Output the (X, Y) coordinate of the center of the cell containing the given text.  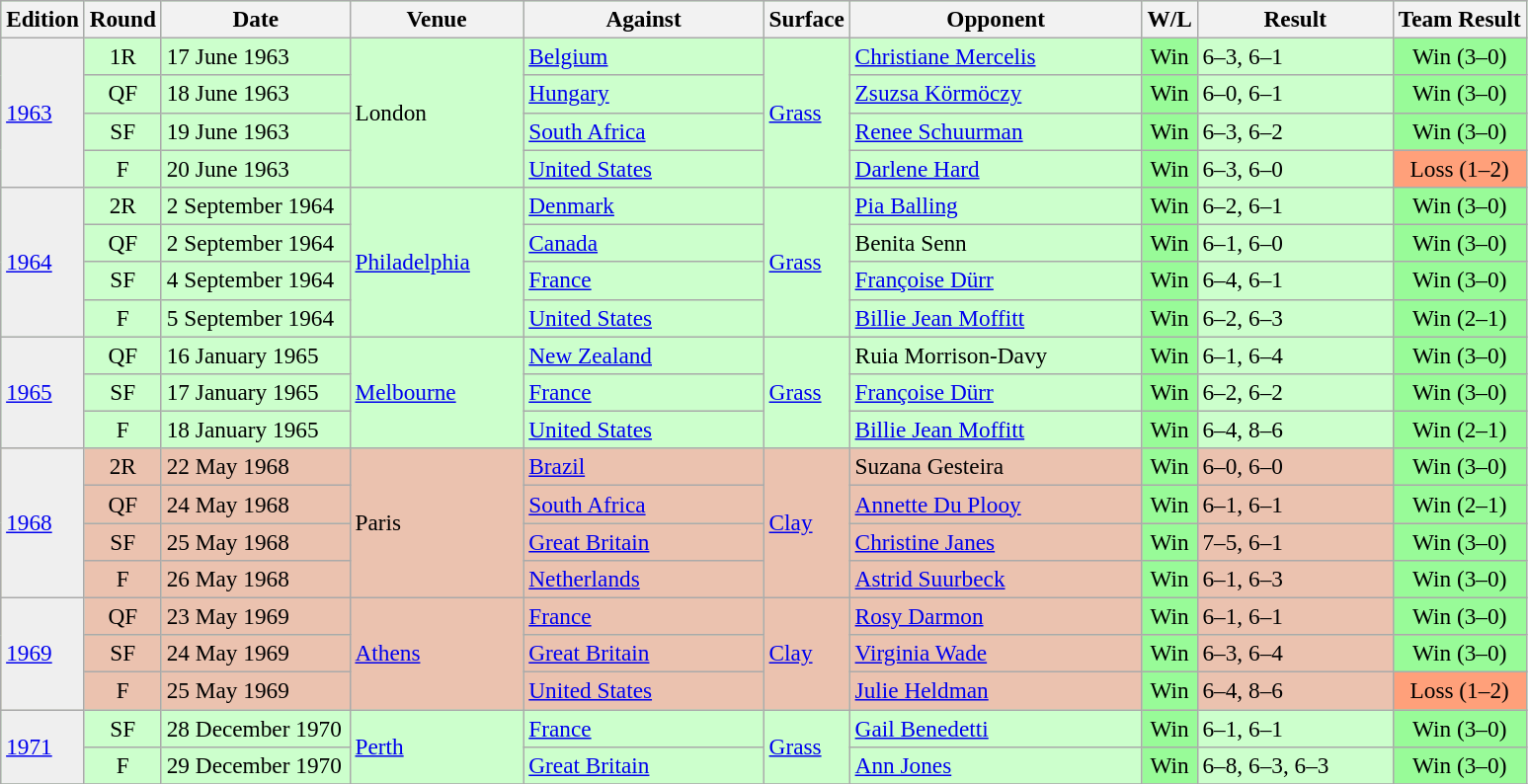
6–1, 6–4 (1295, 354)
6–4, 6–1 (1295, 280)
6–8, 6–3, 6–3 (1295, 765)
Denmark (644, 205)
Result (1295, 19)
Date (255, 19)
19 June 1963 (255, 131)
26 May 1968 (255, 579)
Pia Balling (996, 205)
6–3, 6–4 (1295, 654)
Christiane Mercelis (996, 56)
Renee Schuurman (996, 131)
6–1, 6–3 (1295, 579)
Team Result (1460, 19)
28 December 1970 (255, 728)
Perth (437, 746)
23 May 1969 (255, 616)
Athens (437, 654)
Against (644, 19)
18 January 1965 (255, 430)
24 May 1968 (255, 504)
Darlene Hard (996, 168)
Ruia Morrison-Davy (996, 354)
1971 (43, 746)
Philadelphia (437, 261)
Benita Senn (996, 243)
25 May 1968 (255, 541)
17 June 1963 (255, 56)
Ann Jones (996, 765)
Astrid Suurbeck (996, 579)
Canada (644, 243)
Hungary (644, 94)
Round (122, 19)
4 September 1964 (255, 280)
Venue (437, 19)
7–5, 6–1 (1295, 541)
6–2, 6–2 (1295, 392)
6–3, 6–1 (1295, 56)
17 January 1965 (255, 392)
Melbourne (437, 391)
1963 (43, 113)
W/L (1169, 19)
London (437, 113)
25 May 1969 (255, 690)
Annette Du Plooy (996, 504)
6–0, 6–1 (1295, 94)
29 December 1970 (255, 765)
Virginia Wade (996, 654)
Zsuzsa Körmöczy (996, 94)
24 May 1969 (255, 654)
Opponent (996, 19)
20 June 1963 (255, 168)
Surface (806, 19)
6–0, 6–0 (1295, 467)
1R (122, 56)
Suzana Gesteira (996, 467)
6–2, 6–1 (1295, 205)
1965 (43, 391)
Julie Heldman (996, 690)
22 May 1968 (255, 467)
New Zealand (644, 354)
Gail Benedetti (996, 728)
1964 (43, 261)
5 September 1964 (255, 318)
6–1, 6–0 (1295, 243)
18 June 1963 (255, 94)
Brazil (644, 467)
Edition (43, 19)
6–2, 6–3 (1295, 318)
Christine Janes (996, 541)
16 January 1965 (255, 354)
Netherlands (644, 579)
1969 (43, 654)
6–3, 6–2 (1295, 131)
1968 (43, 523)
Belgium (644, 56)
Paris (437, 523)
6–3, 6–0 (1295, 168)
Rosy Darmon (996, 616)
